Return [X, Y] of the center of cell containing provided text 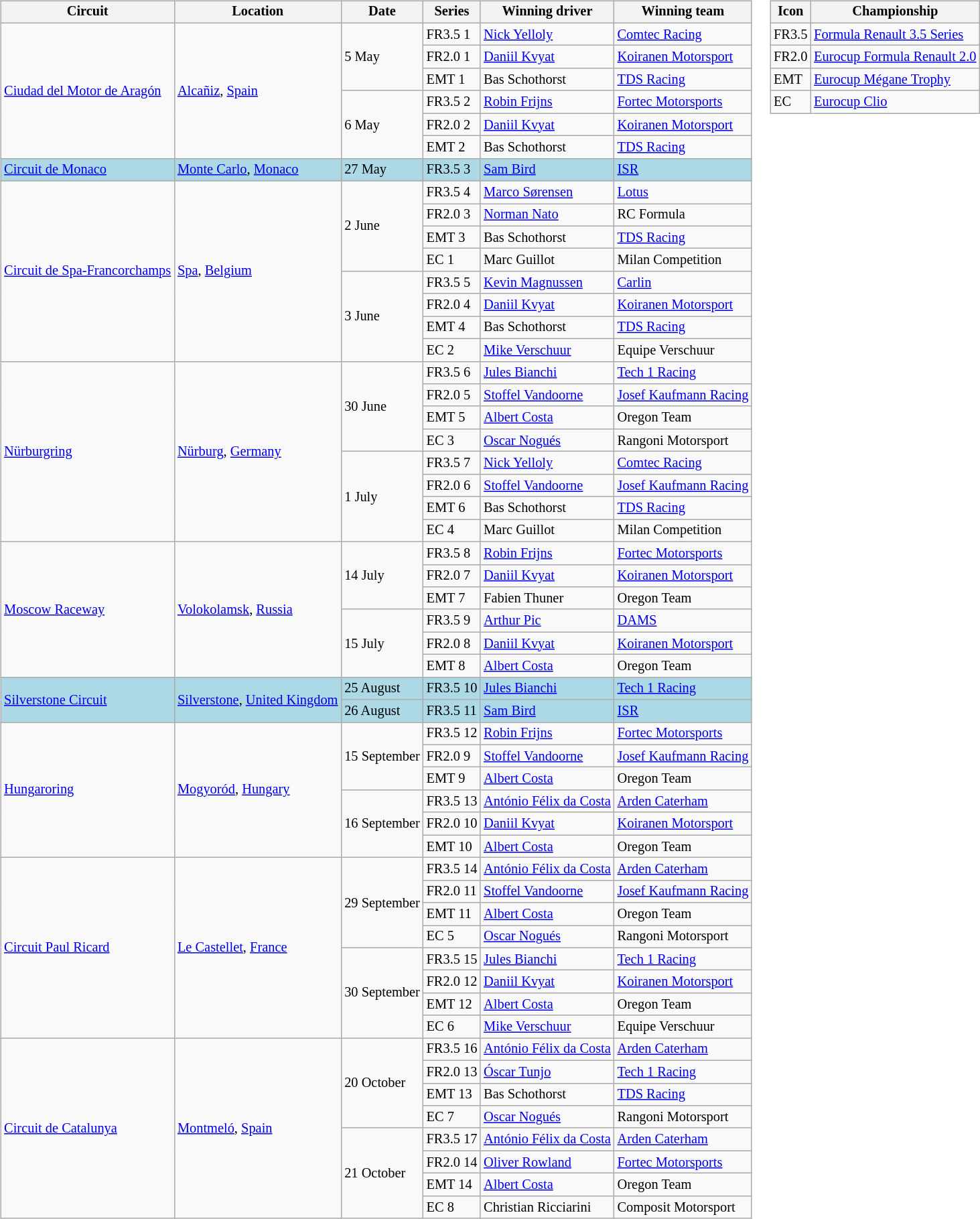
EC 7 [452, 1117]
15 July [382, 643]
FR3.5 8 [452, 553]
Carlin [683, 283]
EMT 12 [452, 1005]
FR3.5 16 [452, 1049]
FR3.5 13 [452, 801]
FR3.5 10 [452, 688]
FR2.0 5 [452, 395]
FR2.0 10 [452, 824]
Eurocup Formula Renault 2.0 [895, 57]
FR3.5 15 [452, 959]
15 September [382, 756]
20 October [382, 1083]
FR2.0 2 [452, 125]
Winning team [683, 12]
FR2.0 3 [452, 215]
Date [382, 12]
EC 5 [452, 937]
Nürburg, Germany [257, 452]
Circuit [87, 12]
Christian Ricciarini [547, 1207]
FR3.5 3 [452, 170]
Spa, Belgium [257, 271]
EMT 10 [452, 846]
FR2.0 14 [452, 1162]
FR3.5 2 [452, 102]
Lotus [683, 192]
Fabien Thuner [547, 598]
Formula Renault 3.5 Series [895, 34]
Marco Sørensen [547, 192]
Óscar Tunjo [547, 1072]
Alcañiz, Spain [257, 90]
Nürburgring [87, 452]
EMT 1 [452, 80]
Norman Nato [547, 215]
EC [790, 102]
FR3.5 12 [452, 734]
29 September [382, 903]
Monte Carlo, Monaco [257, 170]
Le Castellet, France [257, 948]
FR3.5 9 [452, 621]
FR3.5 14 [452, 869]
FR3.5 7 [452, 463]
Icon [790, 12]
EC 1 [452, 260]
27 May [382, 170]
30 June [382, 406]
Circuit de Catalunya [87, 1129]
Circuit Paul Ricard [87, 948]
FR2.0 4 [452, 305]
Silverstone, United Kingdom [257, 700]
EMT 4 [452, 328]
EC 6 [452, 1027]
FR2.0 [790, 57]
Kevin Magnussen [547, 283]
FR3.5 4 [452, 192]
26 August [382, 711]
Winning driver [547, 12]
6 May [382, 125]
30 September [382, 993]
FR2.0 6 [452, 485]
FR3.5 1 [452, 34]
FR2.0 12 [452, 982]
EC 2 [452, 350]
FR2.0 13 [452, 1072]
FR3.5 11 [452, 711]
Arthur Pic [547, 621]
5 May [382, 56]
EMT 6 [452, 508]
FR2.0 1 [452, 57]
EMT 9 [452, 779]
Composit Motorsport [683, 1207]
Hungaroring [87, 790]
EC 3 [452, 440]
EMT 5 [452, 418]
EMT 7 [452, 598]
Silverstone Circuit [87, 700]
Moscow Raceway [87, 609]
FR3.5 6 [452, 373]
DAMS [683, 621]
Ciudad del Motor de Aragón [87, 90]
FR2.0 9 [452, 756]
25 August [382, 688]
EMT [790, 80]
3 June [382, 316]
EMT 13 [452, 1094]
Circuit de Spa-Francorchamps [87, 271]
EC 8 [452, 1207]
16 September [382, 824]
21 October [382, 1173]
FR3.5 5 [452, 283]
Mogyoród, Hungary [257, 790]
Location [257, 12]
EMT 3 [452, 237]
FR2.0 11 [452, 891]
EMT 11 [452, 914]
FR2.0 8 [452, 643]
FR3.5 [790, 34]
FR3.5 17 [452, 1139]
EMT 2 [452, 147]
Series [452, 12]
1 July [382, 497]
Oliver Rowland [547, 1162]
Circuit de Monaco [87, 170]
FR2.0 7 [452, 576]
Eurocup Mégane Trophy [895, 80]
14 July [382, 575]
Montmeló, Spain [257, 1129]
EC 4 [452, 531]
EMT 8 [452, 666]
Eurocup Clio [895, 102]
EMT 14 [452, 1185]
RC Formula [683, 215]
Volokolamsk, Russia [257, 609]
2 June [382, 227]
Championship [895, 12]
